Provide the (x, y) coordinate of the cell's center where the given text is located.  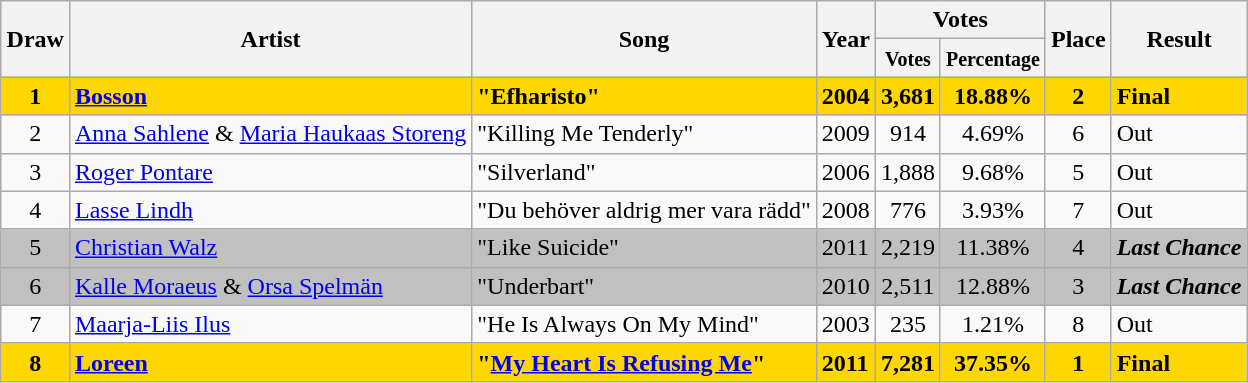
Result (1179, 39)
Artist (270, 39)
37.35% (992, 362)
Anna Sahlene & Maria Haukaas Storeng (270, 134)
"Underbart" (644, 286)
235 (908, 324)
Place (1078, 39)
Christian Walz (270, 248)
1.21% (992, 324)
18.88% (992, 96)
Maarja-Liis Ilus (270, 324)
11.38% (992, 248)
3,681 (908, 96)
"Efharisto" (644, 96)
"My Heart Is Refusing Me" (644, 362)
Draw (35, 39)
2,511 (908, 286)
"Du behöver aldrig mer vara rädd" (644, 210)
Year (846, 39)
2010 (846, 286)
2008 (846, 210)
"Like Suicide" (644, 248)
9.68% (992, 172)
3.93% (992, 210)
2006 (846, 172)
Percentage (992, 58)
1,888 (908, 172)
Bosson (270, 96)
"Silverland" (644, 172)
12.88% (992, 286)
Song (644, 39)
2003 (846, 324)
914 (908, 134)
Kalle Moraeus & Orsa Spelmän (270, 286)
"He Is Always On My Mind" (644, 324)
Loreen (270, 362)
2004 (846, 96)
776 (908, 210)
2,219 (908, 248)
Roger Pontare (270, 172)
7,281 (908, 362)
2009 (846, 134)
Lasse Lindh (270, 210)
4.69% (992, 134)
"Killing Me Tenderly" (644, 134)
